Extract the [X, Y] coordinate from the center of the cell holding the provided text.  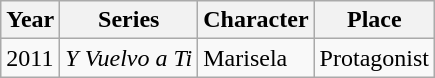
Year [30, 20]
Series [129, 20]
Protagonist [374, 58]
Place [374, 20]
2011 [30, 58]
Marisela [256, 58]
Y Vuelvo a Ti [129, 58]
Character [256, 20]
